Extract the (X, Y) coordinate from the center of the cell holding the provided text.  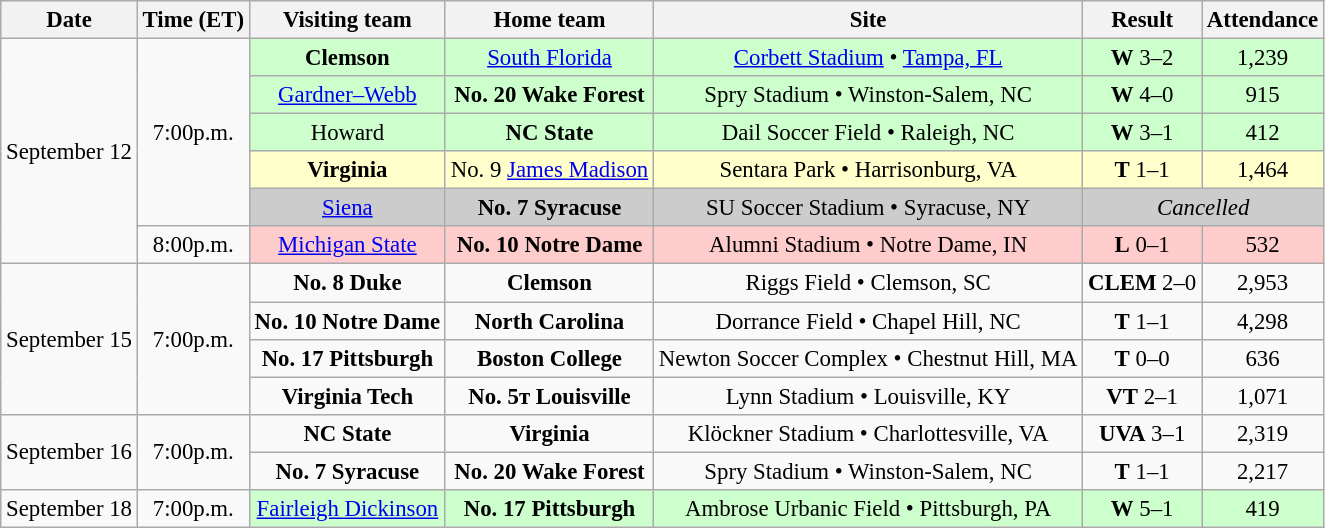
Site (868, 20)
No. 9 James Madison (549, 170)
Newton Soccer Complex • Chestnut Hill, MA (868, 358)
Attendance (1263, 20)
L 0–1 (1142, 245)
Result (1142, 20)
W 4–0 (1142, 95)
Home team (549, 20)
Gardner–Webb (347, 95)
UVA 3–1 (1142, 433)
No. 8 Duke (347, 283)
No. 5т Louisville (549, 396)
915 (1263, 95)
412 (1263, 133)
North Carolina (549, 321)
W 3–2 (1142, 58)
W 5–1 (1142, 509)
2,319 (1263, 433)
Sentara Park • Harrisonburg, VA (868, 170)
Ambrose Urbanic Field • Pittsburgh, PA (868, 509)
Howard (347, 133)
Corbett Stadium • Tampa, FL (868, 58)
636 (1263, 358)
CLEM 2–0 (1142, 283)
532 (1263, 245)
Time (ET) (193, 20)
SU Soccer Stadium • Syracuse, NY (868, 208)
Michigan State (347, 245)
Dail Soccer Field • Raleigh, NC (868, 133)
1,239 (1263, 58)
T 0–0 (1142, 358)
September 12 (69, 152)
Boston College (549, 358)
Klöckner Stadium • Charlottesville, VA (868, 433)
8:00p.m. (193, 245)
1,464 (1263, 170)
VT 2–1 (1142, 396)
September 18 (69, 509)
Virginia Tech (347, 396)
2,953 (1263, 283)
419 (1263, 509)
Lynn Stadium • Louisville, KY (868, 396)
Dorrance Field • Chapel Hill, NC (868, 321)
September 15 (69, 339)
Alumni Stadium • Notre Dame, IN (868, 245)
Siena (347, 208)
W 3–1 (1142, 133)
1,071 (1263, 396)
Visiting team (347, 20)
South Florida (549, 58)
2,217 (1263, 471)
Fairleigh Dickinson (347, 509)
Date (69, 20)
4,298 (1263, 321)
September 16 (69, 452)
Cancelled (1204, 208)
Riggs Field • Clemson, SC (868, 283)
